Search for the cell housing the specified text and yield its [X, Y] center coordinate. 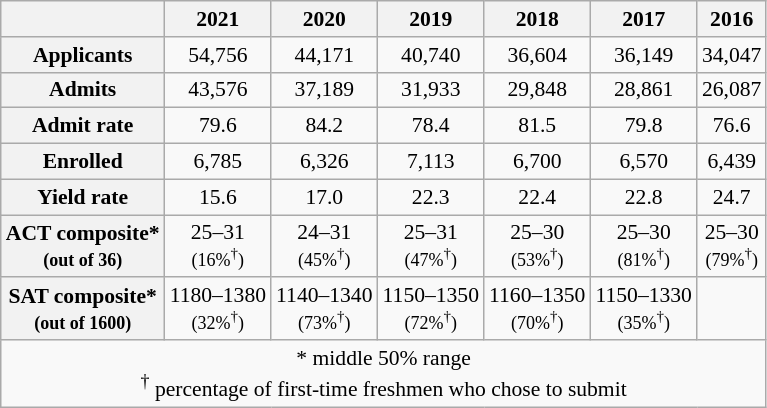
22.4 [537, 197]
Admit rate [83, 126]
84.2 [324, 126]
2020 [324, 19]
81.5 [537, 126]
1150–1350(72%†) [431, 308]
22.3 [431, 197]
54,756 [218, 54]
2021 [218, 19]
2016 [732, 19]
17.0 [324, 197]
79.6 [218, 126]
79.8 [643, 126]
Admits [83, 90]
Enrolled [83, 161]
6,570 [643, 161]
7,113 [431, 161]
31,933 [431, 90]
1160–1350(70%†) [537, 308]
ACT composite*(out of 36) [83, 246]
43,576 [218, 90]
2019 [431, 19]
25–30(53%†) [537, 246]
36,604 [537, 54]
Applicants [83, 54]
25–31(47%†) [431, 246]
40,740 [431, 54]
6,439 [732, 161]
Yield rate [83, 197]
24.7 [732, 197]
44,171 [324, 54]
1180–1380(32%†) [218, 308]
76.6 [732, 126]
25–30(81%†) [643, 246]
24–31(45%†) [324, 246]
37,189 [324, 90]
22.8 [643, 197]
25–30(79%†) [732, 246]
1140–1340(73%†) [324, 308]
2017 [643, 19]
29,848 [537, 90]
* middle 50% range † percentage of first-time freshmen who chose to submit [384, 374]
1150–1330(35%†) [643, 308]
26,087 [732, 90]
15.6 [218, 197]
6,700 [537, 161]
36,149 [643, 54]
2018 [537, 19]
6,785 [218, 161]
SAT composite*(out of 1600) [83, 308]
78.4 [431, 126]
25–31(16%†) [218, 246]
6,326 [324, 161]
28,861 [643, 90]
34,047 [732, 54]
